Locate the cell with the specified text and output its (X, Y) center coordinate. 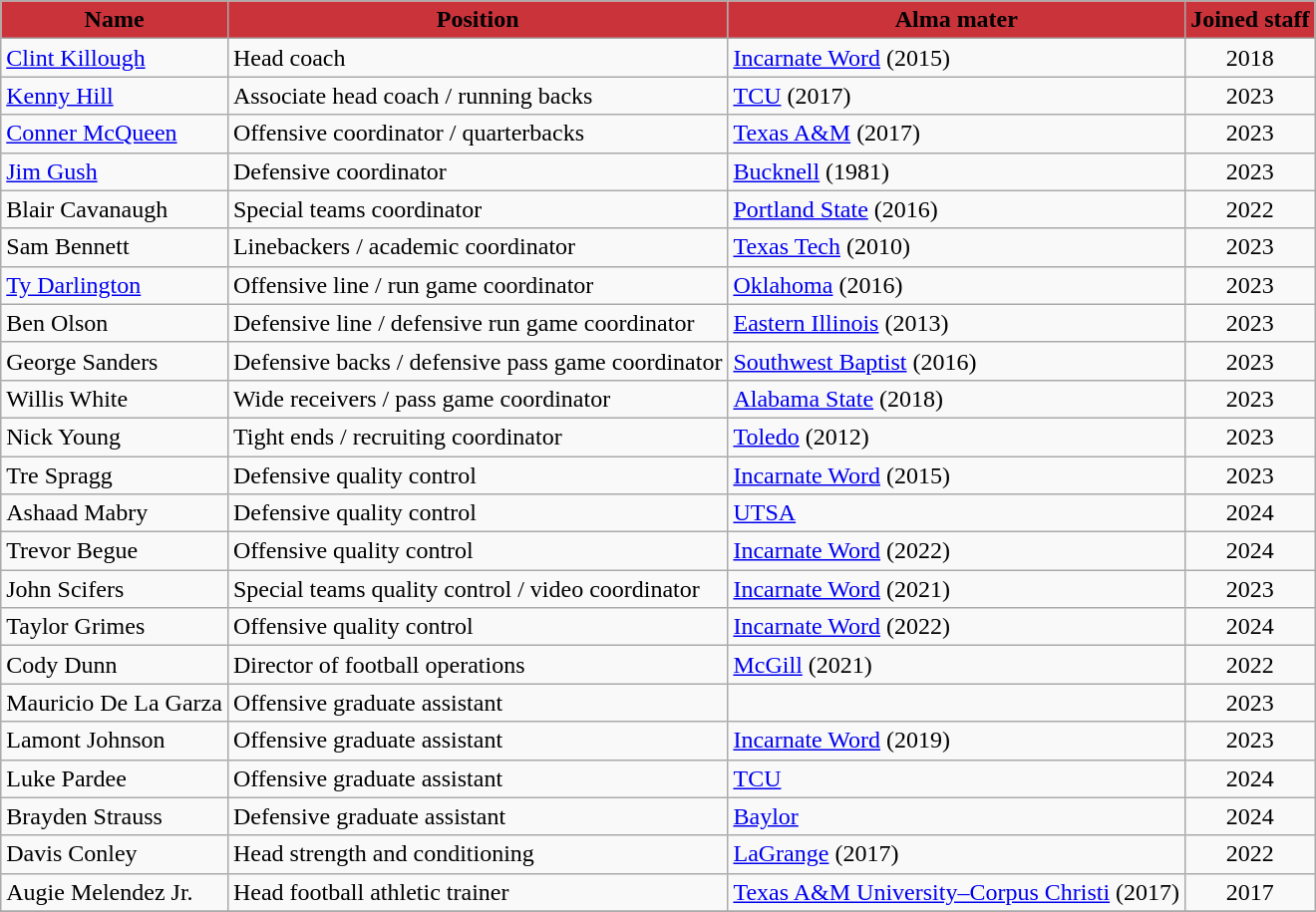
Name (115, 20)
Jim Gush (115, 171)
TCU (957, 778)
Special teams coordinator (478, 209)
Tight ends / recruiting coordinator (478, 437)
Defensive coordinator (478, 171)
Joined staff (1250, 20)
Lamont Johnson (115, 741)
Conner McQueen (115, 134)
Willis White (115, 399)
Ty Darlington (115, 285)
Cody Dunn (115, 665)
Position (478, 20)
Portland State (2016) (957, 209)
Director of football operations (478, 665)
Luke Pardee (115, 778)
Head coach (478, 58)
George Sanders (115, 361)
Toledo (2012) (957, 437)
Head football athletic trainer (478, 892)
Associate head coach / running backs (478, 96)
Defensive backs / defensive pass game coordinator (478, 361)
Brayden Strauss (115, 816)
LaGrange (2017) (957, 854)
Blair Cavanaugh (115, 209)
McGill (2021) (957, 665)
Offensive line / run game coordinator (478, 285)
Baylor (957, 816)
Head strength and conditioning (478, 854)
Defensive line / defensive run game coordinator (478, 323)
Oklahoma (2016) (957, 285)
Ashaad Mabry (115, 513)
Texas A&M (2017) (957, 134)
Nick Young (115, 437)
Sam Bennett (115, 247)
Tre Spragg (115, 475)
Kenny Hill (115, 96)
Incarnate Word (2021) (957, 589)
Special teams quality control / video coordinator (478, 589)
Trevor Begue (115, 551)
Alma mater (957, 20)
2017 (1250, 892)
2018 (1250, 58)
UTSA (957, 513)
Bucknell (1981) (957, 171)
Wide receivers / pass game coordinator (478, 399)
Defensive graduate assistant (478, 816)
Southwest Baptist (2016) (957, 361)
Davis Conley (115, 854)
Incarnate Word (2019) (957, 741)
Mauricio De La Garza (115, 703)
John Scifers (115, 589)
TCU (2017) (957, 96)
Offensive coordinator / quarterbacks (478, 134)
Alabama State (2018) (957, 399)
Clint Killough (115, 58)
Texas A&M University–Corpus Christi (2017) (957, 892)
Texas Tech (2010) (957, 247)
Augie Melendez Jr. (115, 892)
Taylor Grimes (115, 627)
Eastern Illinois (2013) (957, 323)
Linebackers / academic coordinator (478, 247)
Ben Olson (115, 323)
